Locate the cell with the specified text and output its (x, y) center coordinate. 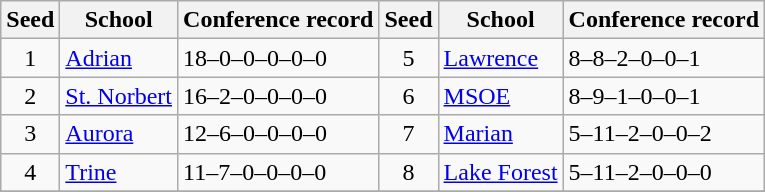
Lake Forest (500, 172)
Lawrence (500, 58)
MSOE (500, 96)
11–7–0–0–0–0 (278, 172)
1 (30, 58)
8–9–1–0–0–1 (664, 96)
Adrian (119, 58)
18–0–0–0–0–0 (278, 58)
8 (408, 172)
Trine (119, 172)
2 (30, 96)
5–11–2–0–0–2 (664, 134)
16–2–0–0–0–0 (278, 96)
7 (408, 134)
3 (30, 134)
Aurora (119, 134)
6 (408, 96)
St. Norbert (119, 96)
Marian (500, 134)
12–6–0–0–0–0 (278, 134)
5–11–2–0–0–0 (664, 172)
5 (408, 58)
8–8–2–0–0–1 (664, 58)
4 (30, 172)
